Detect which cell encompasses the target text, then output its (X, Y) center coordinate. 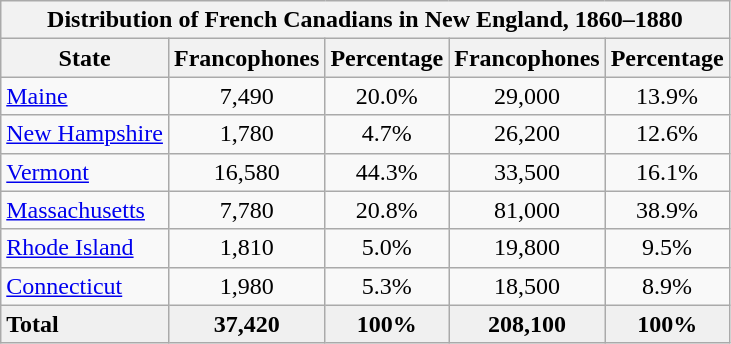
20.8% (387, 210)
12.6% (667, 134)
8.9% (667, 286)
16,580 (246, 172)
4.7% (387, 134)
Connecticut (85, 286)
7,490 (246, 96)
New Hampshire (85, 134)
33,500 (527, 172)
13.9% (667, 96)
208,100 (527, 324)
16.1% (667, 172)
Maine (85, 96)
Rhode Island (85, 248)
1,780 (246, 134)
37,420 (246, 324)
19,800 (527, 248)
7,780 (246, 210)
1,810 (246, 248)
Vermont (85, 172)
Massachusetts (85, 210)
1,980 (246, 286)
38.9% (667, 210)
18,500 (527, 286)
Total (85, 324)
29,000 (527, 96)
State (85, 58)
5.3% (387, 286)
81,000 (527, 210)
Distribution of French Canadians in New England, 1860–1880 (365, 20)
26,200 (527, 134)
9.5% (667, 248)
44.3% (387, 172)
5.0% (387, 248)
20.0% (387, 96)
